Locate the cell with the specified text and output its [x, y] center coordinate. 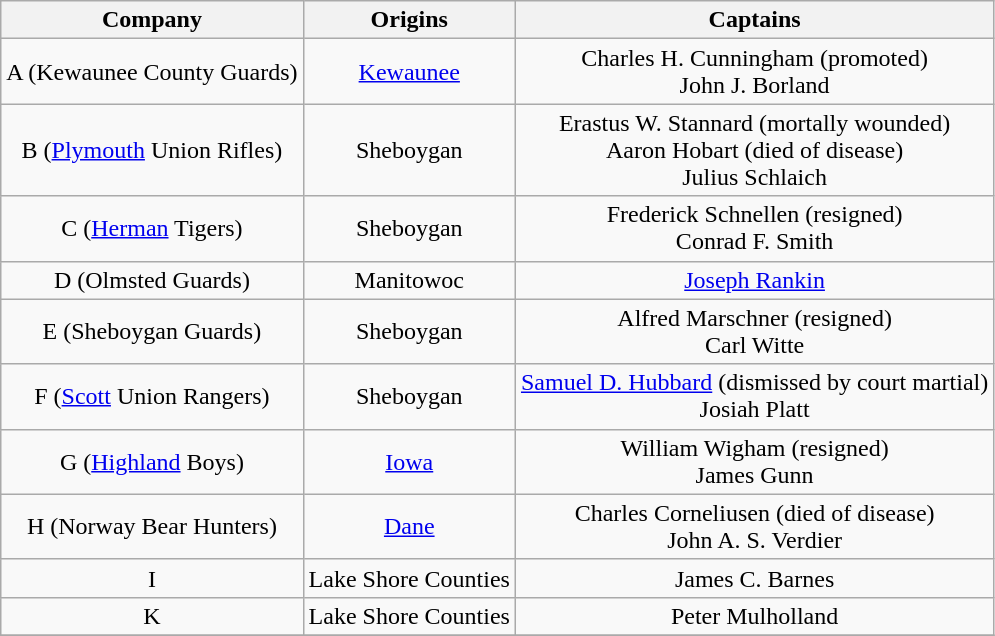
Manitowoc [409, 280]
Kewaunee [409, 72]
Iowa [409, 462]
B (Plymouth Union Rifles) [152, 150]
Frederick Schnellen (resigned) Conrad F. Smith [754, 228]
Captains [754, 20]
William Wigham (resigned) James Gunn [754, 462]
Peter Mulholland [754, 616]
D (Olmsted Guards) [152, 280]
G (Highland Boys) [152, 462]
Samuel D. Hubbard (dismissed by court martial) Josiah Platt [754, 396]
I [152, 578]
C (Herman Tigers) [152, 228]
Alfred Marschner (resigned) Carl Witte [754, 332]
Dane [409, 526]
Origins [409, 20]
A (Kewaunee County Guards) [152, 72]
James C. Barnes [754, 578]
Charles Corneliusen (died of disease) John A. S. Verdier [754, 526]
K [152, 616]
Company [152, 20]
F (Scott Union Rangers) [152, 396]
E (Sheboygan Guards) [152, 332]
H (Norway Bear Hunters) [152, 526]
Charles H. Cunningham (promoted) John J. Borland [754, 72]
Erastus W. Stannard (mortally wounded)Aaron Hobart (died of disease) Julius Schlaich [754, 150]
Joseph Rankin [754, 280]
